Capture the cell that displays the provided text and extract its [x, y] central coordinate. 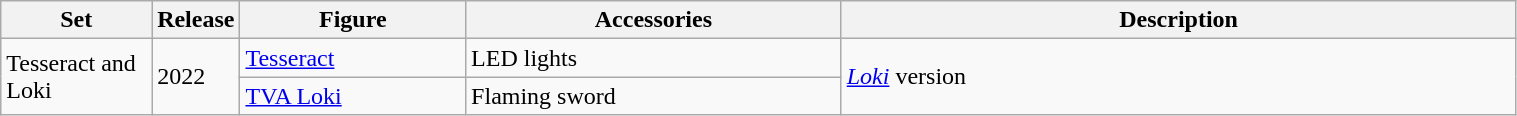
Loki version [1178, 77]
Release [196, 20]
Figure [353, 20]
Tesseract [353, 58]
Tesseract and Loki [76, 77]
TVA Loki [353, 96]
Accessories [654, 20]
Description [1178, 20]
Flaming sword [654, 96]
LED lights [654, 58]
2022 [196, 77]
Set [76, 20]
